Output the (X, Y) coordinate of the center of the cell containing the given text.  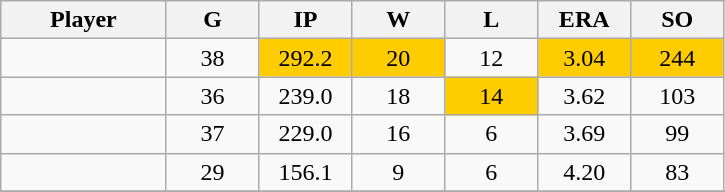
156.1 (306, 172)
20 (398, 58)
292.2 (306, 58)
37 (212, 134)
9 (398, 172)
3.69 (584, 134)
4.20 (584, 172)
SO (678, 20)
ERA (584, 20)
Player (84, 20)
14 (492, 96)
239.0 (306, 96)
3.04 (584, 58)
L (492, 20)
83 (678, 172)
36 (212, 96)
12 (492, 58)
38 (212, 58)
99 (678, 134)
16 (398, 134)
229.0 (306, 134)
G (212, 20)
18 (398, 96)
IP (306, 20)
103 (678, 96)
29 (212, 172)
244 (678, 58)
W (398, 20)
3.62 (584, 96)
